Output the (x, y) coordinate of the center of the cell containing the given text.  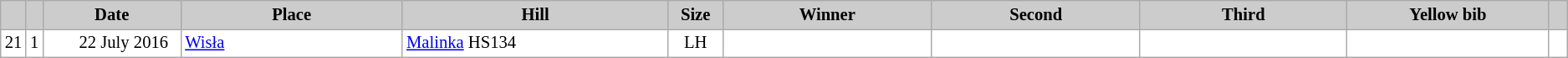
22 July 2016 (112, 43)
LH (696, 43)
Yellow bib (1448, 14)
Malinka HS134 (535, 43)
Size (696, 14)
Winner (827, 14)
Third (1243, 14)
Hill (535, 14)
Second (1035, 14)
Wisła (291, 43)
Place (291, 14)
Date (112, 14)
21 (13, 43)
1 (34, 43)
